Find where the given text appears and provide that cell's center as [x, y] coordinate. 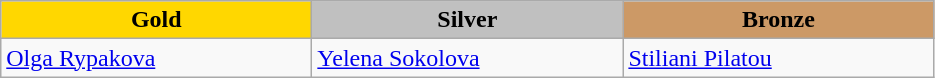
Gold [156, 20]
Silver [468, 20]
Bronze [778, 20]
Stiliani Pilatou [778, 58]
Olga Rypakova [156, 58]
Yelena Sokolova [468, 58]
